Identify which cell holds the provided text, then report its [X, Y] central coordinate. 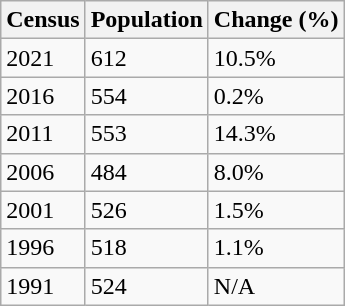
553 [146, 134]
Census [43, 20]
10.5% [276, 58]
554 [146, 96]
1996 [43, 248]
Change (%) [276, 20]
14.3% [276, 134]
2011 [43, 134]
8.0% [276, 172]
N/A [276, 286]
0.2% [276, 96]
526 [146, 210]
484 [146, 172]
2021 [43, 58]
2006 [43, 172]
612 [146, 58]
2016 [43, 96]
2001 [43, 210]
1.1% [276, 248]
Population [146, 20]
524 [146, 286]
1991 [43, 286]
518 [146, 248]
1.5% [276, 210]
